Scan for the cell matching the given text and deliver its (x, y) coordinate at center. 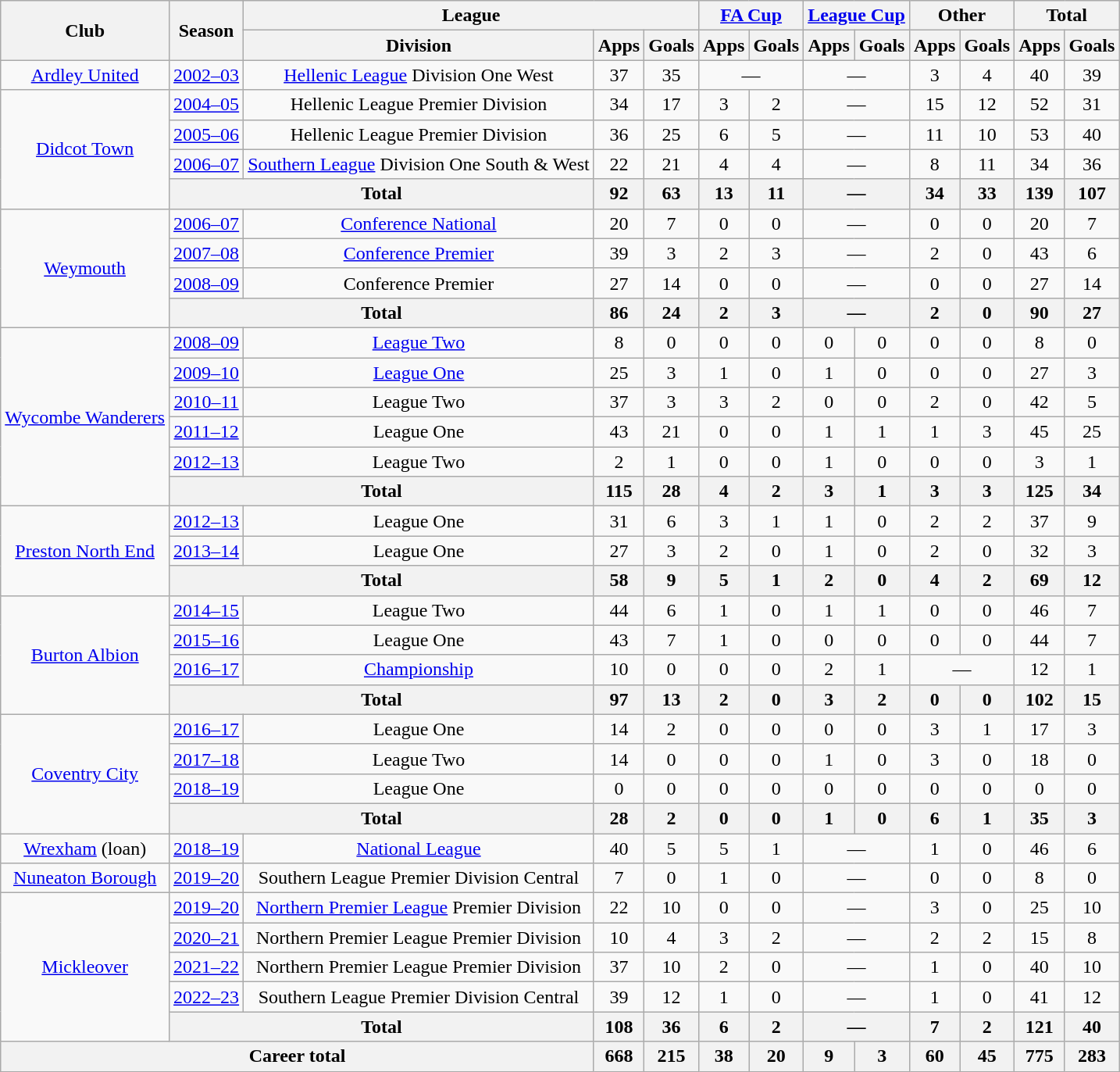
Division (419, 45)
FA Cup (751, 16)
Coventry City (85, 774)
32 (1040, 551)
86 (619, 313)
2020–21 (206, 938)
42 (1040, 402)
Hellenic League Division One West (419, 75)
2022–23 (206, 997)
63 (672, 194)
41 (1040, 997)
215 (672, 1056)
60 (934, 1056)
Club (85, 30)
2013–14 (206, 551)
2017–18 (206, 759)
Season (206, 30)
53 (1040, 134)
Career total (298, 1056)
33 (987, 194)
2015–16 (206, 640)
League Cup (857, 16)
115 (619, 491)
18 (1040, 759)
Championship (419, 670)
24 (672, 313)
2009–10 (206, 373)
Southern League Division One South & West (419, 164)
2004–05 (206, 105)
283 (1092, 1056)
2002–03 (206, 75)
Preston North End (85, 551)
107 (1092, 194)
2005–06 (206, 134)
Weymouth (85, 268)
Wycombe Wanderers (85, 416)
2010–11 (206, 402)
121 (1040, 1027)
108 (619, 1027)
38 (723, 1056)
52 (1040, 105)
2007–08 (206, 253)
97 (619, 699)
668 (619, 1056)
58 (619, 581)
69 (1040, 581)
Wrexham (loan) (85, 848)
Other (961, 16)
102 (1040, 699)
125 (1040, 491)
League (472, 16)
Conference National (419, 223)
Nuneaton Borough (85, 878)
90 (1040, 313)
2021–22 (206, 967)
Mickleover (85, 967)
Ardley United (85, 75)
139 (1040, 194)
National League (419, 848)
2014–15 (206, 610)
2011–12 (206, 432)
Burton Albion (85, 655)
775 (1040, 1056)
Didcot Town (85, 149)
92 (619, 194)
